Find where the given text appears and provide that cell's center as [x, y] coordinate. 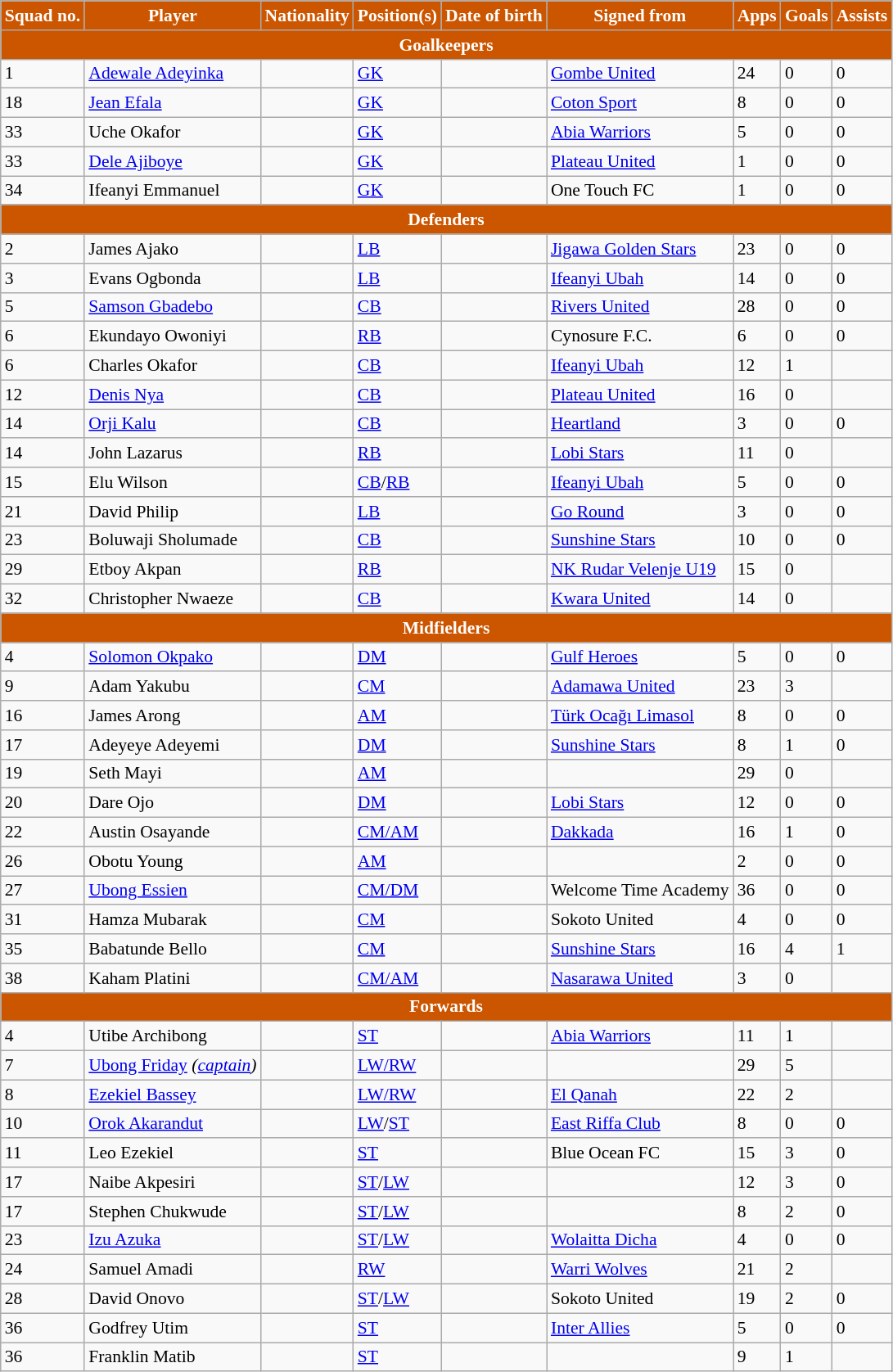
Stephen Chukwude [172, 1212]
Date of birth [494, 16]
Warri Wolves [640, 1270]
LW/ST [398, 1124]
CB/RB [398, 482]
32 [43, 599]
Nationality [306, 16]
Jigawa Golden Stars [640, 249]
Forwards [446, 1007]
NK Rudar Velenje U19 [640, 570]
Cynosure F.C. [640, 336]
Obotu Young [172, 861]
John Lazarus [172, 454]
Evans Ogbonda [172, 278]
Player [172, 16]
20 [43, 803]
Ekundayo Owoniyi [172, 336]
Ubong Essien [172, 891]
Babatunde Bello [172, 949]
Signed from [640, 16]
Nasarawa United [640, 978]
Dare Ojo [172, 803]
Blue Ocean FC [640, 1153]
Adewale Adeyinka [172, 74]
Austin Osayande [172, 833]
Rivers United [640, 307]
Wolaitta Dicha [640, 1240]
Position(s) [398, 16]
Ezekiel Bassey [172, 1094]
Heartland [640, 424]
Assists [863, 16]
Ubong Friday (captain) [172, 1066]
Squad no. [43, 16]
31 [43, 920]
Dele Ajiboye [172, 161]
Naibe Akpesiri [172, 1182]
Samson Gbadebo [172, 307]
Orji Kalu [172, 424]
Dakkada [640, 833]
El Qanah [640, 1094]
David Philip [172, 512]
Utibe Archibong [172, 1036]
Inter Allies [640, 1328]
Go Round [640, 512]
Ifeanyi Emmanuel [172, 191]
Izu Azuka [172, 1240]
7 [43, 1066]
Etboy Akpan [172, 570]
Orok Akarandut [172, 1124]
Adam Yakubu [172, 687]
Boluwaji Sholumade [172, 540]
Defenders [446, 220]
27 [43, 891]
Elu Wilson [172, 482]
CM/DM [398, 891]
Türk Ocağı Limasol [640, 715]
Adamawa United [640, 687]
Apps [757, 16]
Uche Okafor [172, 133]
Gombe United [640, 74]
Samuel Amadi [172, 1270]
35 [43, 949]
Seth Mayi [172, 774]
Kwara United [640, 599]
38 [43, 978]
Gulf Heroes [640, 657]
Coton Sport [640, 103]
One Touch FC [640, 191]
Denis Nya [172, 395]
James Ajako [172, 249]
James Arong [172, 715]
Christopher Nwaeze [172, 599]
David Onovo [172, 1299]
East Riffa Club [640, 1124]
Solomon Okpako [172, 657]
Goals [807, 16]
Welcome Time Academy [640, 891]
Goalkeepers [446, 45]
Adeyeye Adeyemi [172, 745]
34 [43, 191]
RW [398, 1270]
Leo Ezekiel [172, 1153]
Franklin Matib [172, 1357]
Kaham Platini [172, 978]
Godfrey Utim [172, 1328]
Charles Okafor [172, 366]
Hamza Mubarak [172, 920]
Jean Efala [172, 103]
18 [43, 103]
Midfielders [446, 628]
26 [43, 861]
